For the text-containing cell, return its midpoint in [x, y] coordinate format. 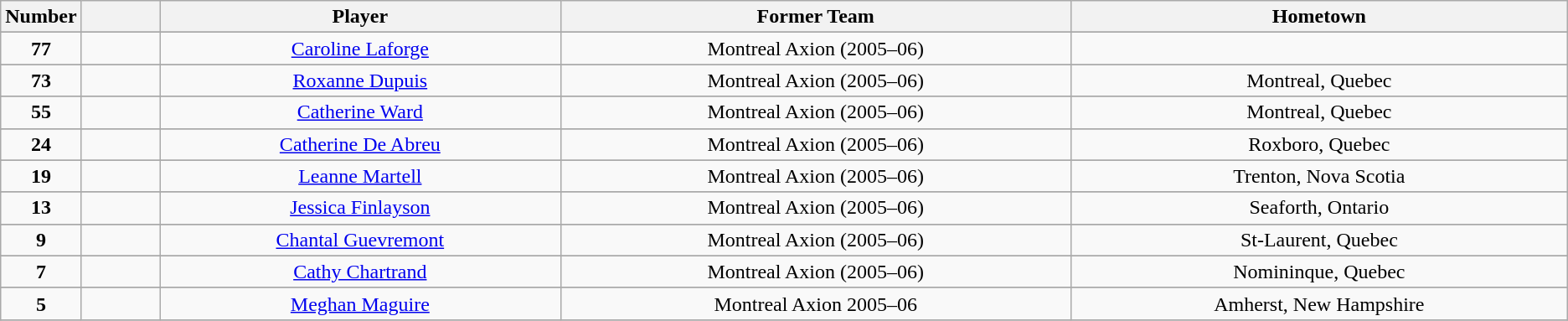
Hometown [1318, 17]
Number [41, 17]
7 [41, 272]
Jessica Finlayson [360, 208]
5 [41, 303]
Catherine Ward [360, 112]
Roxboro, Quebec [1318, 144]
Meghan Maguire [360, 303]
Montreal Axion 2005–06 [816, 303]
Chantal Guevremont [360, 240]
24 [41, 144]
Trenton, Nova Scotia [1318, 176]
Catherine De Abreu [360, 144]
13 [41, 208]
Caroline Laforge [360, 49]
Player [360, 17]
Roxanne Dupuis [360, 80]
77 [41, 49]
Former Team [816, 17]
9 [41, 240]
Leanne Martell [360, 176]
Nomininque, Quebec [1318, 272]
St-Laurent, Quebec [1318, 240]
Amherst, New Hampshire [1318, 303]
Seaforth, Ontario [1318, 208]
55 [41, 112]
Cathy Chartrand [360, 272]
19 [41, 176]
73 [41, 80]
